Find where the given text appears and provide that cell's center as (x, y) coordinate. 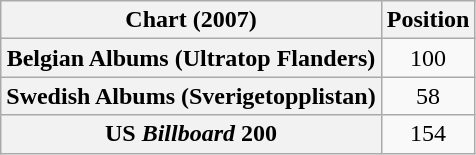
Belgian Albums (Ultratop Flanders) (191, 58)
Swedish Albums (Sverigetopplistan) (191, 96)
100 (428, 58)
58 (428, 96)
154 (428, 134)
Chart (2007) (191, 20)
Position (428, 20)
US Billboard 200 (191, 134)
